Locate the cell with the specified text and output its (x, y) center coordinate. 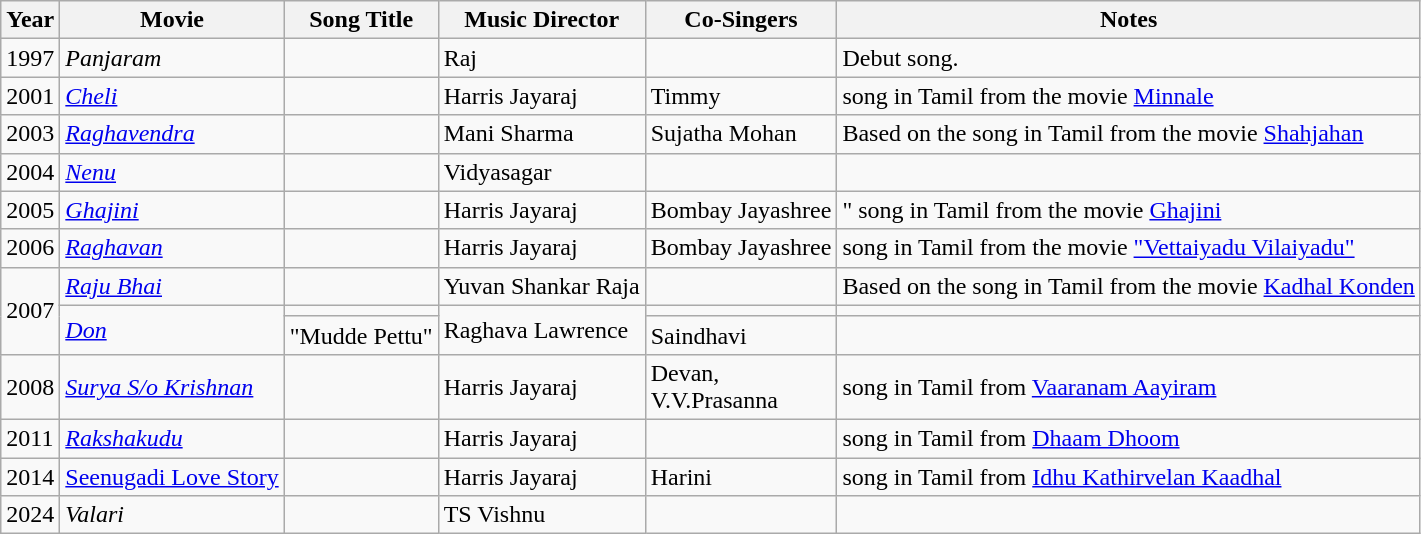
Movie (172, 20)
Vidyasagar (542, 172)
1997 (30, 58)
song in Tamil from Dhaam Dhoom (1129, 438)
Timmy (741, 96)
2007 (30, 310)
Ghajini (172, 210)
2008 (30, 386)
Rakshakudu (172, 438)
Cheli (172, 96)
2006 (30, 248)
Raju Bhai (172, 286)
Nenu (172, 172)
Sujatha Mohan (741, 134)
" song in Tamil from the movie Ghajini (1129, 210)
2004 (30, 172)
2014 (30, 477)
Valari (172, 515)
song in Tamil from the movie "Vettaiyadu Vilaiyadu" (1129, 248)
Co-Singers (741, 20)
Raghava Lawrence (542, 330)
Raghavan (172, 248)
Yuvan Shankar Raja (542, 286)
Seenugadi Love Story (172, 477)
TS Vishnu (542, 515)
song in Tamil from Vaaranam Aayiram (1129, 386)
Based on the song in Tamil from the movie Shahjahan (1129, 134)
Music Director (542, 20)
2024 (30, 515)
Notes (1129, 20)
Harini (741, 477)
Saindhavi (741, 335)
Mani Sharma (542, 134)
2011 (30, 438)
"Mudde Pettu" (361, 335)
song in Tamil from Idhu Kathirvelan Kaadhal (1129, 477)
2001 (30, 96)
Surya S/o Krishnan (172, 386)
song in Tamil from the movie Minnale (1129, 96)
Based on the song in Tamil from the movie Kadhal Konden (1129, 286)
2005 (30, 210)
Song Title (361, 20)
Raghavendra (172, 134)
Raj (542, 58)
Devan,V.V.Prasanna (741, 386)
2003 (30, 134)
Debut song. (1129, 58)
Don (172, 330)
Panjaram (172, 58)
Year (30, 20)
